Extract the [x, y] coordinate from the center of the cell holding the provided text.  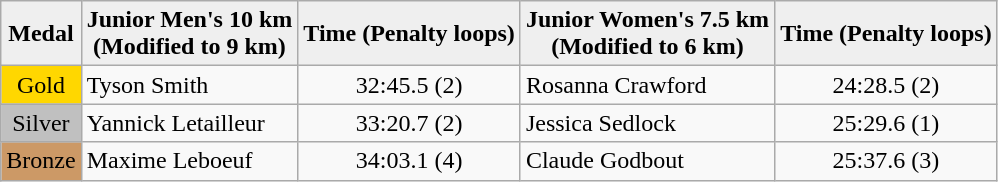
Claude Godbout [647, 161]
Rosanna Crawford [647, 85]
Silver [41, 123]
Yannick Letailleur [190, 123]
Bronze [41, 161]
24:28.5 (2) [886, 85]
Tyson Smith [190, 85]
Maxime Leboeuf [190, 161]
33:20.7 (2) [410, 123]
25:37.6 (3) [886, 161]
Medal [41, 34]
Junior Women's 7.5 km (Modified to 6 km) [647, 34]
Gold [41, 85]
Junior Men's 10 km (Modified to 9 km) [190, 34]
32:45.5 (2) [410, 85]
25:29.6 (1) [886, 123]
34:03.1 (4) [410, 161]
Jessica Sedlock [647, 123]
